Search for the cell housing the specified text and yield its (x, y) center coordinate. 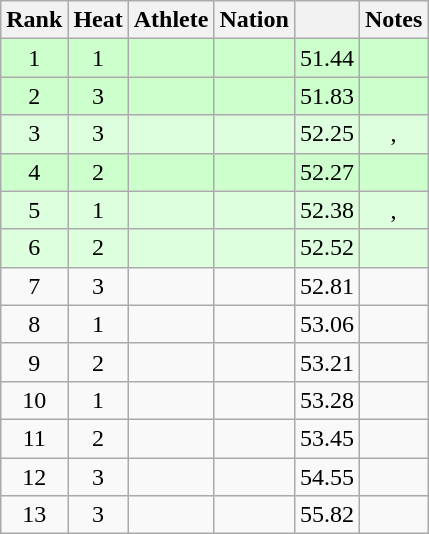
4 (34, 172)
9 (34, 362)
53.28 (326, 400)
52.27 (326, 172)
6 (34, 248)
51.44 (326, 58)
53.06 (326, 324)
54.55 (326, 477)
12 (34, 477)
5 (34, 210)
52.25 (326, 134)
11 (34, 438)
Nation (254, 20)
52.38 (326, 210)
Notes (393, 20)
53.21 (326, 362)
52.52 (326, 248)
Rank (34, 20)
7 (34, 286)
10 (34, 400)
52.81 (326, 286)
53.45 (326, 438)
Athlete (171, 20)
8 (34, 324)
51.83 (326, 96)
13 (34, 515)
Heat (98, 20)
55.82 (326, 515)
